Provide the (x, y) coordinate of the cell's center where the given text is located.  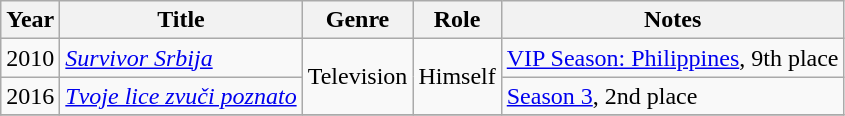
Year (30, 20)
Role (457, 20)
Season 3, 2nd place (672, 96)
Title (181, 20)
Himself (457, 77)
Television (358, 77)
Genre (358, 20)
VIP Season: Philippines, 9th place (672, 58)
Tvoje lice zvuči poznato (181, 96)
2010 (30, 58)
Survivor Srbija (181, 58)
Notes (672, 20)
2016 (30, 96)
